For the text-containing cell, return its midpoint in (X, Y) coordinate format. 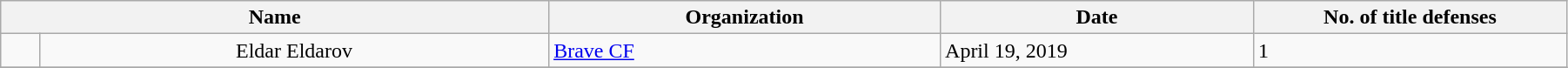
Organization (745, 17)
Brave CF (745, 51)
Date (1097, 17)
No. of title defenses (1410, 17)
April 19, 2019 (1097, 51)
Name (275, 17)
Eldar Eldarov (294, 51)
1 (1410, 51)
